Provide the (X, Y) coordinate of the cell's center where the given text is located.  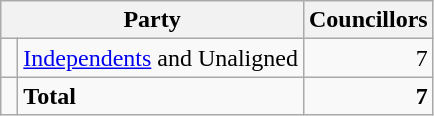
Independents and Unaligned (161, 58)
Total (161, 96)
Councillors (368, 20)
Party (152, 20)
